Determine the (X, Y) coordinate at the center of the cell enclosing the given text.  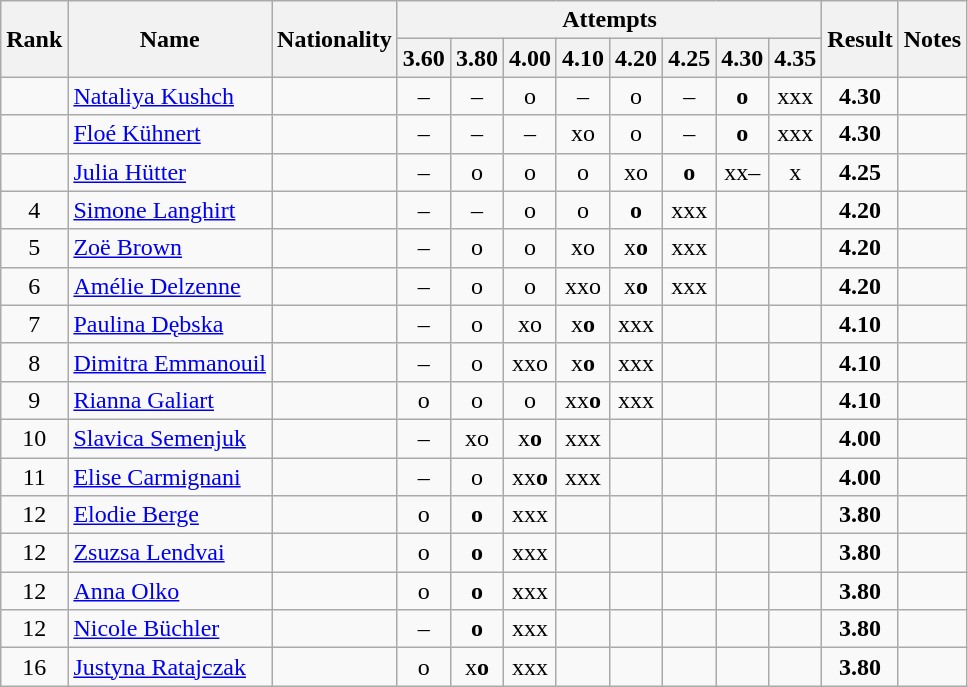
Notes (932, 39)
7 (34, 324)
16 (34, 667)
Anna Olko (170, 591)
Name (170, 39)
Elodie Berge (170, 515)
4.35 (796, 58)
9 (34, 400)
Zoë Brown (170, 248)
Nataliya Kushch (170, 96)
Rianna Galiart (170, 400)
5 (34, 248)
x (796, 172)
Julia Hütter (170, 172)
Amélie Delzenne (170, 286)
Nicole Büchler (170, 629)
8 (34, 362)
Elise Carmignani (170, 477)
Simone Langhirt (170, 210)
Attempts (609, 20)
Paulina Dębska (170, 324)
6 (34, 286)
Rank (34, 39)
3.60 (424, 58)
11 (34, 477)
4 (34, 210)
Justyna Ratajczak (170, 667)
Nationality (335, 39)
Zsuzsa Lendvai (170, 553)
10 (34, 438)
Dimitra Emmanouil (170, 362)
xx– (742, 172)
Floé Kühnert (170, 134)
Result (860, 39)
Slavica Semenjuk (170, 438)
